Identify which cell holds the provided text, then report its [X, Y] central coordinate. 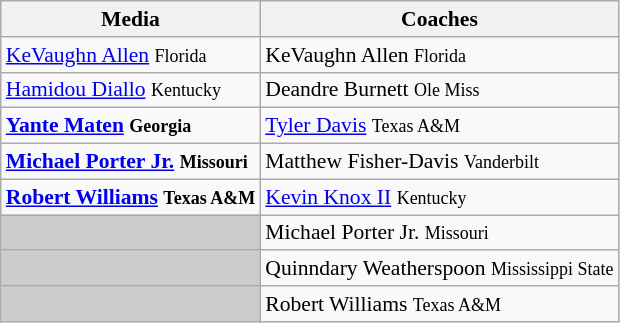
Tyler Davis Texas A&M [439, 126]
Quinndary Weatherspoon Mississippi State [439, 269]
Kevin Knox II Kentucky [439, 197]
Matthew Fisher-Davis Vanderbilt [439, 162]
Deandre Burnett Ole Miss [439, 90]
Media [131, 19]
Coaches [439, 19]
Hamidou Diallo Kentucky [131, 90]
Yante Maten Georgia [131, 126]
